From the cell containing the given text, extract its center point as (X, Y) coordinate. 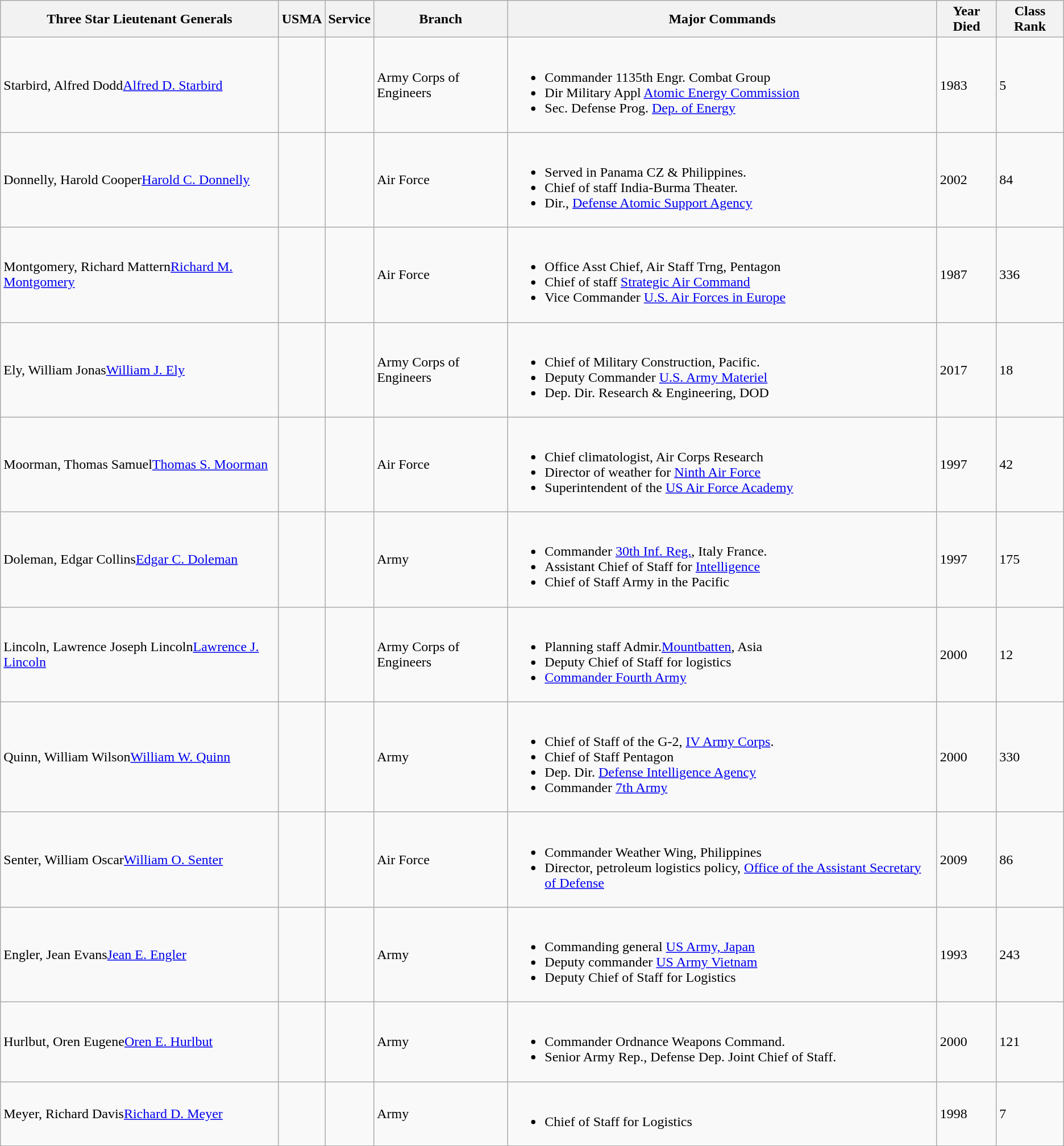
Donnelly, Harold CooperHarold C. Donnelly (140, 180)
121 (1030, 1041)
Class Rank (1030, 19)
Year Died (966, 19)
243 (1030, 955)
Commander Ordnance Weapons Command.Senior Army Rep., Defense Dep. Joint Chief of Staff. (722, 1041)
5 (1030, 85)
Starbird, Alfred DoddAlfred D. Starbird (140, 85)
Commander Weather Wing, PhilippinesDirector, petroleum logistics policy, Office of the Assistant Secretary of Defense (722, 859)
USMA (302, 19)
Commanding general US Army, JapanDeputy commander US Army VietnamDeputy Chief of Staff for Logistics (722, 955)
Branch (441, 19)
2017 (966, 369)
Quinn, William WilsonWilliam W. Quinn (140, 757)
1987 (966, 275)
Moorman, Thomas SamuelThomas S. Moorman (140, 465)
18 (1030, 369)
Doleman, Edgar CollinsEdgar C. Doleman (140, 559)
Engler, Jean EvansJean E. Engler (140, 955)
Planning staff Admir.Mountbatten, AsiaDeputy Chief of Staff for logisticsCommander Fourth Army (722, 655)
330 (1030, 757)
Lincoln, Lawrence Joseph LincolnLawrence J. Lincoln (140, 655)
Chief of Staff for Logistics (722, 1114)
Office Asst Chief, Air Staff Trng, PentagonChief of staff Strategic Air CommandVice Commander U.S. Air Forces in Europe (722, 275)
Ely, William JonasWilliam J. Ely (140, 369)
1983 (966, 85)
Commander 1135th Engr. Combat GroupDir Military Appl Atomic Energy CommissionSec. Defense Prog. Dep. of Energy (722, 85)
Three Star Lieutenant Generals (140, 19)
1993 (966, 955)
Major Commands (722, 19)
1998 (966, 1114)
7 (1030, 1114)
Meyer, Richard DavisRichard D. Meyer (140, 1114)
Chief of Military Construction, Pacific.Deputy Commander U.S. Army MaterielDep. Dir. Research & Engineering, DOD (722, 369)
175 (1030, 559)
86 (1030, 859)
Served in Panama CZ & Philippines.Chief of staff India-Burma Theater.Dir., Defense Atomic Support Agency (722, 180)
336 (1030, 275)
2002 (966, 180)
Service (350, 19)
Chief of Staff of the G-2, IV Army Corps.Chief of Staff PentagonDep. Dir. Defense Intelligence AgencyCommander 7th Army (722, 757)
Hurlbut, Oren EugeneOren E. Hurlbut (140, 1041)
Commander 30th Inf. Reg., Italy France.Assistant Chief of Staff for IntelligenceChief of Staff Army in the Pacific (722, 559)
Senter, William OscarWilliam O. Senter (140, 859)
2009 (966, 859)
Montgomery, Richard MatternRichard M. Montgomery (140, 275)
84 (1030, 180)
42 (1030, 465)
12 (1030, 655)
Chief climatologist, Air Corps ResearchDirector of weather for Ninth Air ForceSuperintendent of the US Air Force Academy (722, 465)
